Pinpoint the cell where the given text exists, returning its [X, Y] midpoint coordinate. 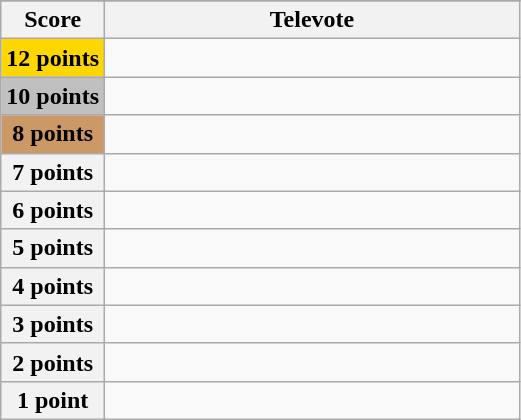
Score [53, 20]
6 points [53, 210]
5 points [53, 248]
7 points [53, 172]
8 points [53, 134]
Televote [312, 20]
1 point [53, 400]
3 points [53, 324]
2 points [53, 362]
12 points [53, 58]
10 points [53, 96]
4 points [53, 286]
